Search for the cell housing the specified text and yield its [X, Y] center coordinate. 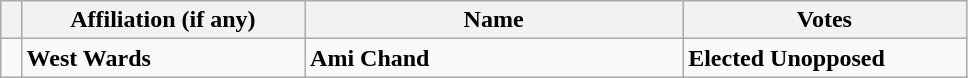
Elected Unopposed [825, 58]
Ami Chand [494, 58]
West Wards [163, 58]
Votes [825, 20]
Affiliation (if any) [163, 20]
Name [494, 20]
